Provide the (X, Y) coordinate of the cell's center where the given text is located.  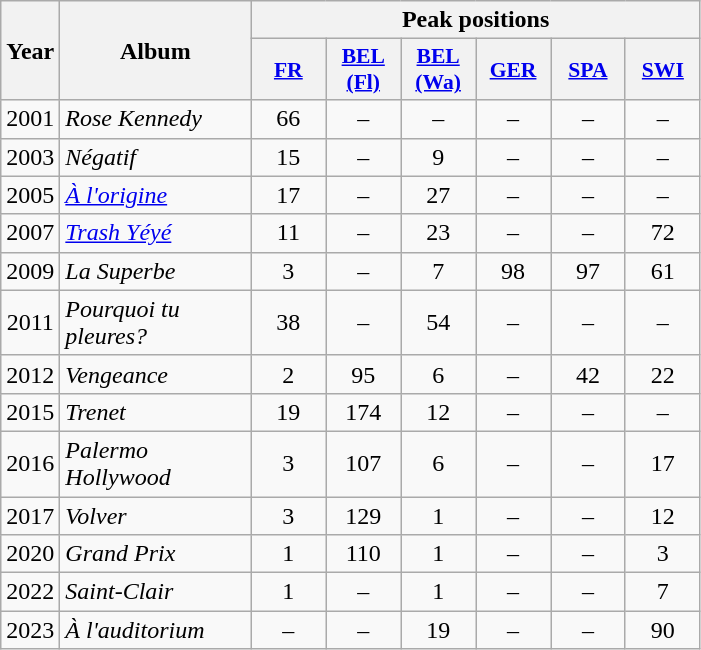
2003 (30, 157)
2022 (30, 592)
2009 (30, 271)
À l'auditorium (156, 630)
11 (288, 233)
BEL (Wa) (438, 70)
2001 (30, 119)
Year (30, 50)
2011 (30, 322)
23 (438, 233)
GER (514, 70)
2023 (30, 630)
2007 (30, 233)
BEL (Fl) (364, 70)
2017 (30, 515)
Vengeance (156, 374)
Trash Yéyé (156, 233)
Album (156, 50)
Trenet (156, 412)
90 (662, 630)
FR (288, 70)
2015 (30, 412)
2 (288, 374)
107 (364, 464)
2016 (30, 464)
95 (364, 374)
La Superbe (156, 271)
174 (364, 412)
38 (288, 322)
54 (438, 322)
Négatif (156, 157)
SWI (662, 70)
Palermo Hollywood (156, 464)
27 (438, 195)
Peak positions (476, 20)
2005 (30, 195)
15 (288, 157)
Saint-Clair (156, 592)
2020 (30, 554)
61 (662, 271)
Volver (156, 515)
À l'origine (156, 195)
42 (588, 374)
2012 (30, 374)
Pourquoi tu pleures? (156, 322)
Rose Kennedy (156, 119)
97 (588, 271)
110 (364, 554)
72 (662, 233)
Grand Prix (156, 554)
98 (514, 271)
66 (288, 119)
9 (438, 157)
129 (364, 515)
22 (662, 374)
SPA (588, 70)
